Pinpoint the cell where the given text exists, returning its [X, Y] midpoint coordinate. 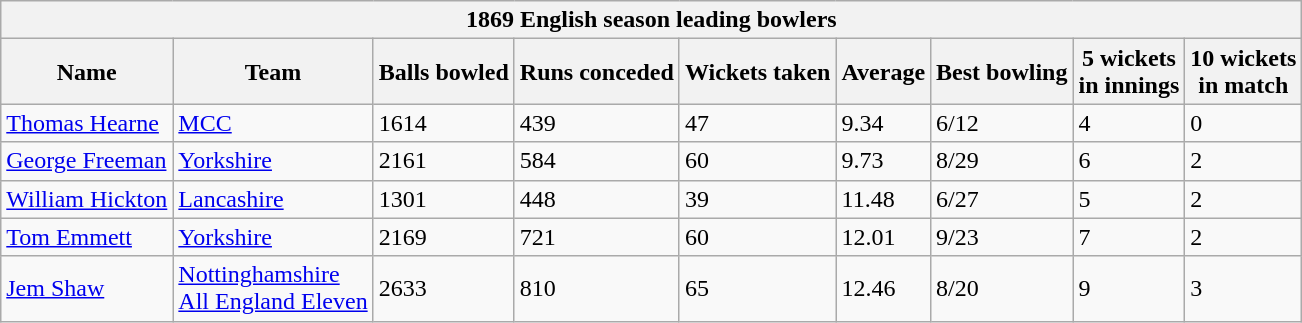
Lancashire [273, 199]
4 [1129, 123]
721 [596, 237]
2161 [444, 161]
5 [1129, 199]
Runs conceded [596, 72]
6 [1129, 161]
47 [758, 123]
6/12 [1002, 123]
448 [596, 199]
9 [1129, 288]
Thomas Hearne [87, 123]
Team [273, 72]
Jem Shaw [87, 288]
6/27 [1002, 199]
810 [596, 288]
1614 [444, 123]
George Freeman [87, 161]
12.46 [884, 288]
Best bowling [1002, 72]
Average [884, 72]
0 [1244, 123]
1869 English season leading bowlers [652, 20]
William Hickton [87, 199]
Tom Emmett [87, 237]
2633 [444, 288]
10 wicketsin match [1244, 72]
NottinghamshireAll England Eleven [273, 288]
9.34 [884, 123]
1301 [444, 199]
439 [596, 123]
Name [87, 72]
9/23 [1002, 237]
8/20 [1002, 288]
3 [1244, 288]
11.48 [884, 199]
9.73 [884, 161]
Balls bowled [444, 72]
39 [758, 199]
7 [1129, 237]
2169 [444, 237]
65 [758, 288]
MCC [273, 123]
12.01 [884, 237]
Wickets taken [758, 72]
584 [596, 161]
5 wicketsin innings [1129, 72]
8/29 [1002, 161]
